For the text-containing cell, return its midpoint in [X, Y] coordinate format. 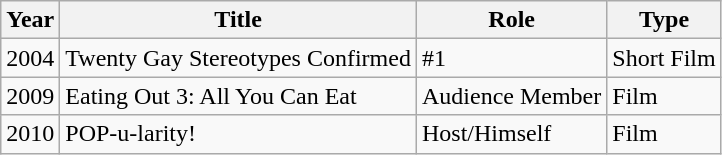
Eating Out 3: All You Can Eat [238, 96]
2009 [30, 96]
Short Film [664, 58]
#1 [511, 58]
Year [30, 20]
Role [511, 20]
Twenty Gay Stereotypes Confirmed [238, 58]
POP-u-larity! [238, 134]
2004 [30, 58]
Host/Himself [511, 134]
Audience Member [511, 96]
2010 [30, 134]
Title [238, 20]
Type [664, 20]
